Provide the [x, y] coordinate of the cell's center where the given text is located.  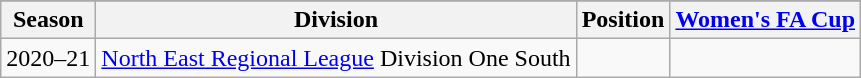
2020–21 [48, 58]
Division [336, 20]
North East Regional League Division One South [336, 58]
Women's FA Cup [766, 20]
Season [48, 20]
Position [623, 20]
